Capture the cell that displays the provided text and extract its [X, Y] central coordinate. 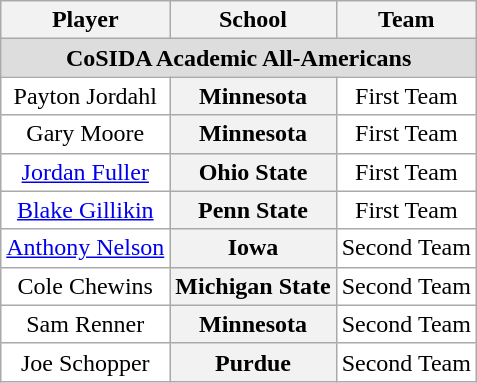
Penn State [253, 210]
School [253, 20]
Blake Gillikin [86, 210]
Team [406, 20]
Gary Moore [86, 134]
Michigan State [253, 286]
Joe Schopper [86, 362]
Player [86, 20]
Iowa [253, 248]
CoSIDA Academic All-Americans [239, 58]
Ohio State [253, 172]
Cole Chewins [86, 286]
Payton Jordahl [86, 96]
Sam Renner [86, 324]
Jordan Fuller [86, 172]
Purdue [253, 362]
Anthony Nelson [86, 248]
